Search for the cell housing the specified text and yield its (X, Y) center coordinate. 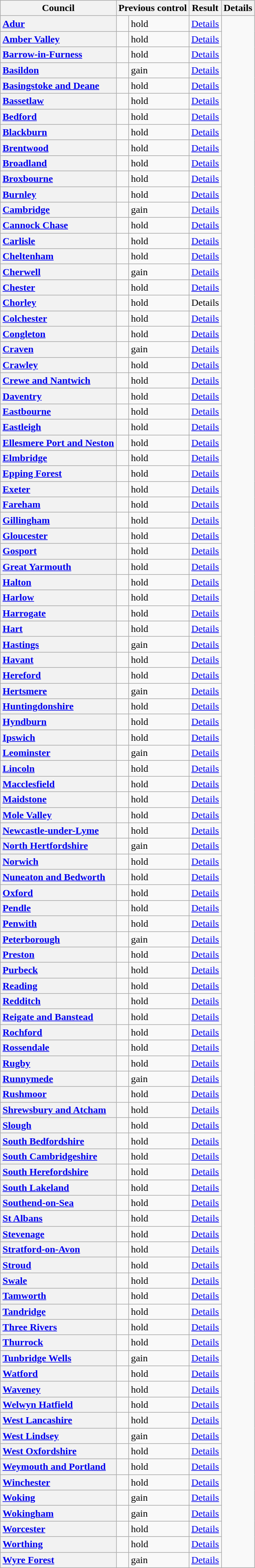
Maidstone (59, 799)
Stroud (59, 1265)
West Lancashire (59, 1420)
Redditch (59, 1001)
Broadland (59, 163)
Waveney (59, 1389)
Southend-on-Sea (59, 1203)
Nuneaton and Bedworth (59, 877)
Cambridge (59, 210)
Bassetlaw (59, 101)
Result (205, 8)
West Lindsey (59, 1435)
Epping Forest (59, 474)
Lincoln (59, 769)
Eastbourne (59, 411)
Chorley (59, 303)
Worthing (59, 1544)
Basildon (59, 70)
Worcester (59, 1529)
St Albans (59, 1219)
Exeter (59, 489)
Oxford (59, 892)
Preston (59, 955)
Weymouth and Portland (59, 1467)
Newcastle-under-Lyme (59, 830)
Reigate and Banstead (59, 1017)
Adur (59, 24)
Watford (59, 1374)
Tandridge (59, 1312)
Purbeck (59, 970)
Huntingdonshire (59, 707)
Hyndburn (59, 722)
Hereford (59, 675)
Mole Valley (59, 815)
Runnymede (59, 1079)
Ellesmere Port and Neston (59, 442)
Wyre Forest (59, 1560)
Penwith (59, 923)
Hastings (59, 644)
Burnley (59, 194)
Swale (59, 1281)
South Bedfordshire (59, 1141)
Carlisle (59, 241)
Cannock Chase (59, 225)
Peterborough (59, 939)
Leominster (59, 753)
Cheltenham (59, 256)
South Cambridgeshire (59, 1156)
Reading (59, 986)
Havant (59, 660)
Stratford-on-Avon (59, 1250)
Slough (59, 1125)
Tamworth (59, 1296)
Council (59, 8)
Welwyn Hatfield (59, 1405)
South Herefordshire (59, 1172)
Cherwell (59, 272)
Amber Valley (59, 39)
Stevenage (59, 1234)
Hertsmere (59, 691)
Hart (59, 629)
Macclesfield (59, 784)
Norwich (59, 861)
Elmbridge (59, 458)
Crawley (59, 365)
Thurrock (59, 1343)
North Hertfordshire (59, 846)
Brentwood (59, 148)
Eastleigh (59, 427)
Basingstoke and Deane (59, 86)
Gloucester (59, 536)
Great Yarmouth (59, 567)
Broxbourne (59, 179)
West Oxfordshire (59, 1451)
South Lakeland (59, 1188)
Gillingham (59, 520)
Colchester (59, 318)
Bedford (59, 117)
Rushmoor (59, 1094)
Chester (59, 287)
Congleton (59, 334)
Blackburn (59, 132)
Pendle (59, 908)
Tunbridge Wells (59, 1358)
Shrewsbury and Atcham (59, 1110)
Wokingham (59, 1513)
Previous control (152, 8)
Gosport (59, 551)
Rossendale (59, 1048)
Halton (59, 582)
Crewe and Nantwich (59, 380)
Barrow-in-Furness (59, 55)
Rugby (59, 1063)
Fareham (59, 505)
Winchester (59, 1482)
Harlow (59, 598)
Three Rivers (59, 1327)
Ipswich (59, 738)
Daventry (59, 396)
Rochford (59, 1032)
Woking (59, 1498)
Craven (59, 349)
Harrogate (59, 613)
